Identify which cell holds the provided text, then report its [X, Y] central coordinate. 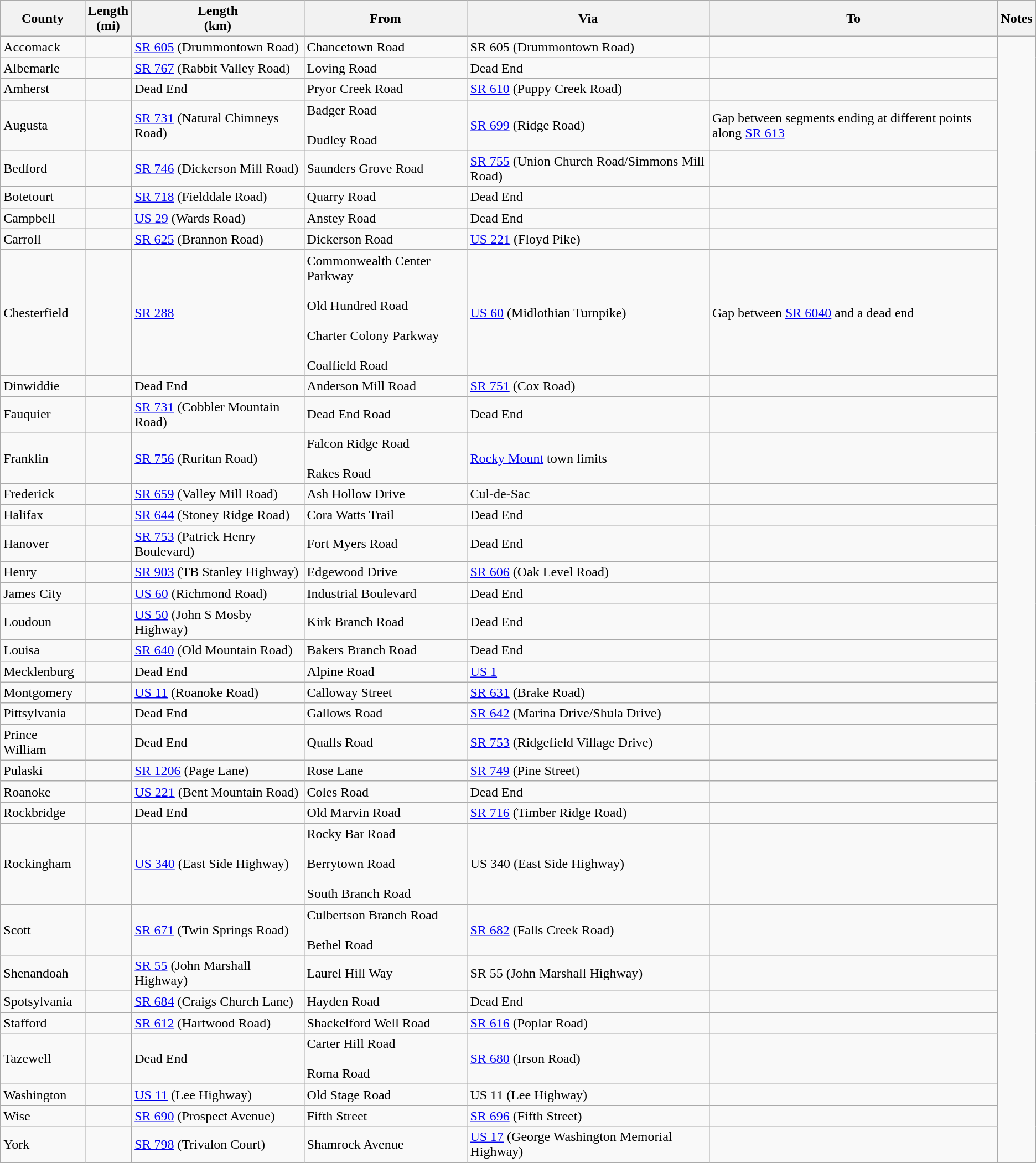
Albemarle [43, 68]
Pittsylvania [43, 714]
Amherst [43, 89]
Halifax [43, 515]
US 221 (Floyd Pike) [588, 239]
SR 640 (Old Mountain Road) [218, 650]
Badger RoadDudley Road [385, 125]
Scott [43, 930]
Tazewell [43, 1059]
Anstey Road [385, 218]
SR 731 (Cobbler Mountain Road) [218, 414]
SR 612 (Hartwood Road) [218, 1023]
Gap between SR 6040 and a dead end [853, 312]
Length(km) [218, 19]
Hanover [43, 544]
SR 610 (Puppy Creek Road) [588, 89]
From [385, 19]
SR 631 (Brake Road) [588, 692]
Quarry Road [385, 197]
US 221 (Bent Mountain Road) [218, 792]
Washington [43, 1095]
Henry [43, 572]
Pryor Creek Road [385, 89]
Roanoke [43, 792]
Bakers Branch Road [385, 650]
Chancetown Road [385, 47]
SR 659 (Valley Mill Road) [218, 494]
Industrial Boulevard [385, 593]
Rocky Mount town limits [588, 458]
SR 751 (Cox Road) [588, 386]
Dead End Road [385, 414]
Fort Myers Road [385, 544]
Via [588, 19]
Alpine Road [385, 671]
SR 1206 (Page Lane) [218, 771]
SR 699 (Ridge Road) [588, 125]
Frederick [43, 494]
Commonwealth Center ParkwayOld Hundred RoadCharter Colony ParkwayCoalfield Road [385, 312]
SR 642 (Marina Drive/Shula Drive) [588, 714]
Dinwiddie [43, 386]
Mecklenburg [43, 671]
Anderson Mill Road [385, 386]
SR 671 (Twin Springs Road) [218, 930]
Shenandoah [43, 973]
Old Marvin Road [385, 813]
Notes [1017, 19]
US 11 (Roanoke Road) [218, 692]
Spotsylvania [43, 1002]
Carter Hill RoadRoma Road [385, 1059]
Gap between segments ending at different points along SR 613 [853, 125]
Loving Road [385, 68]
Ash Hollow Drive [385, 494]
SR 753 (Patrick Henry Boulevard) [218, 544]
Hayden Road [385, 1002]
SR 680 (Irson Road) [588, 1059]
Botetourt [43, 197]
SR 690 (Prospect Avenue) [218, 1116]
Fauquier [43, 414]
Prince William [43, 742]
Accomack [43, 47]
Length(mi) [108, 19]
Old Stage Road [385, 1095]
Gallows Road [385, 714]
US 60 (Midlothian Turnpike) [588, 312]
US 50 (John S Mosby Highway) [218, 622]
Stafford [43, 1023]
Rocky Bar RoadBerrytown RoadSouth Branch Road [385, 864]
US 17 (George Washington Memorial Highway) [588, 1145]
US 60 (Richmond Road) [218, 593]
Augusta [43, 125]
Culbertson Branch RoadBethel Road [385, 930]
SR 746 (Dickerson Mill Road) [218, 168]
Montgomery [43, 692]
Campbell [43, 218]
SR 716 (Timber Ridge Road) [588, 813]
SR 288 [218, 312]
US 29 (Wards Road) [218, 218]
Shackelford Well Road [385, 1023]
Bedford [43, 168]
County [43, 19]
Franklin [43, 458]
Shamrock Avenue [385, 1145]
Qualls Road [385, 742]
SR 616 (Poplar Road) [588, 1023]
James City [43, 593]
Dickerson Road [385, 239]
Calloway Street [385, 692]
Wise [43, 1116]
Cul-de-Sac [588, 494]
SR 696 (Fifth Street) [588, 1116]
Coles Road [385, 792]
Falcon Ridge RoadRakes Road [385, 458]
SR 755 (Union Church Road/Simmons Mill Road) [588, 168]
SR 644 (Stoney Ridge Road) [218, 515]
Cora Watts Trail [385, 515]
Pulaski [43, 771]
Loudoun [43, 622]
York [43, 1145]
SR 903 (TB Stanley Highway) [218, 572]
SR 625 (Brannon Road) [218, 239]
SR 718 (Fielddale Road) [218, 197]
Rockbridge [43, 813]
Kirk Branch Road [385, 622]
US 1 [588, 671]
Carroll [43, 239]
Saunders Grove Road [385, 168]
SR 767 (Rabbit Valley Road) [218, 68]
Rockingham [43, 864]
SR 756 (Ruritan Road) [218, 458]
Edgewood Drive [385, 572]
Laurel Hill Way [385, 973]
Fifth Street [385, 1116]
Louisa [43, 650]
SR 798 (Trivalon Court) [218, 1145]
SR 684 (Craigs Church Lane) [218, 1002]
To [853, 19]
Rose Lane [385, 771]
Chesterfield [43, 312]
SR 753 (Ridgefield Village Drive) [588, 742]
SR 606 (Oak Level Road) [588, 572]
SR 682 (Falls Creek Road) [588, 930]
SR 749 (Pine Street) [588, 771]
SR 731 (Natural Chimneys Road) [218, 125]
